Find where the given text appears and provide that cell's center as [X, Y] coordinate. 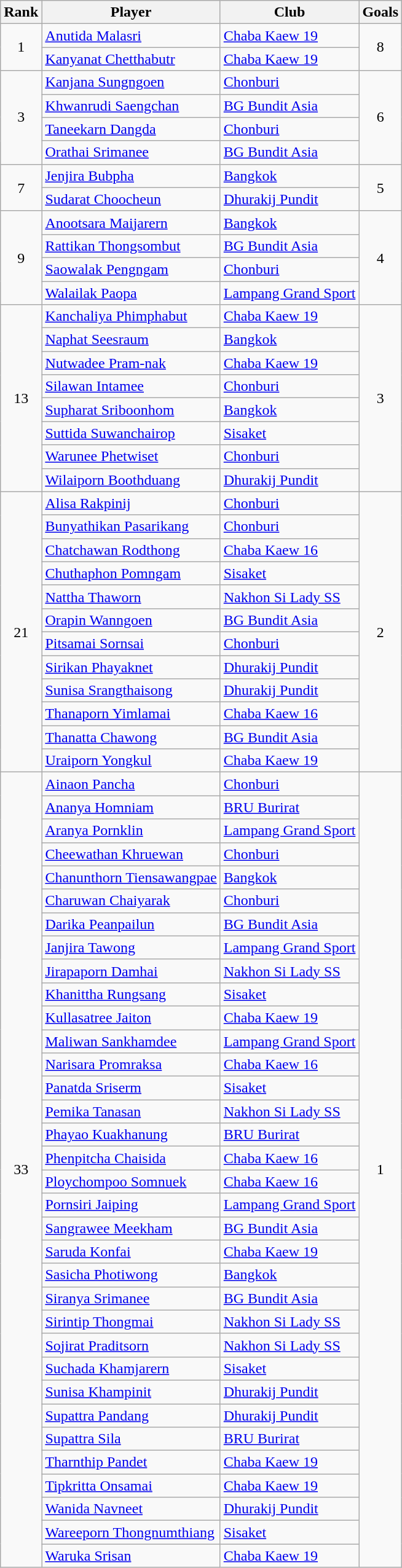
33 [21, 1170]
Walailak Paopa [131, 293]
Ploychompoo Somnuek [131, 1182]
8 [380, 47]
Suchada Khamjarern [131, 1368]
Pemika Tanasan [131, 1111]
Club [290, 12]
Goals [380, 12]
Khwanrudi Saengchan [131, 106]
Supattra Pandang [131, 1415]
Thanatta Chawong [131, 737]
Chuthaphon Pomngam [131, 573]
Sunisa Khampinit [131, 1392]
Sunisa Srangthaisong [131, 691]
Pitsamai Sornsai [131, 643]
Phenpitcha Chaisida [131, 1158]
Charuwan Chaiyarak [131, 901]
Jirapaporn Damhai [131, 971]
Nutwadee Pram-nak [131, 363]
Sirintip Thongmai [131, 1322]
Wareeporn Thongnumthiang [131, 1532]
13 [21, 398]
Tipkritta Onsamai [131, 1486]
Ainaon Pancha [131, 784]
Bunyathikan Pasarikang [131, 527]
Naphat Seesraum [131, 340]
Sirikan Phayaknet [131, 667]
Warunee Phetwiset [131, 457]
Narisara Promraksa [131, 1065]
Anootsara Maijarern [131, 222]
Kanyanat Chetthabutr [131, 59]
Siranya Srimanee [131, 1298]
Phayao Kuakhanung [131, 1135]
Sasicha Photiwong [131, 1275]
Saowalak Pengngam [131, 269]
Sudarat Choocheun [131, 199]
6 [380, 117]
Taneekarn Dangda [131, 129]
Darika Peanpailun [131, 924]
Panatda Sriserm [131, 1088]
Chanunthorn Tiensawangpae [131, 877]
Janjira Tawong [131, 947]
Thanaporn Yimlamai [131, 714]
Rattikan Thongsombut [131, 246]
Aranya Pornklin [131, 831]
Supharat Sriboonhom [131, 410]
Orapin Wanngoen [131, 620]
Sojirat Praditsorn [131, 1345]
21 [21, 632]
5 [380, 187]
2 [380, 632]
Player [131, 12]
Saruda Konfai [131, 1252]
Supattra Sila [131, 1439]
7 [21, 187]
Suttida Suwanchairop [131, 433]
9 [21, 257]
Jenjira Bubpha [131, 176]
Pornsiri Jaiping [131, 1205]
Rank [21, 12]
Sangrawee Meekham [131, 1228]
Tharnthip Pandet [131, 1462]
Kanchaliya Phimphabut [131, 316]
Kullasatree Jaiton [131, 1017]
Anutida Malasri [131, 36]
Kanjana Sungngoen [131, 82]
Silawan Intamee [131, 386]
Cheewathan Khruewan [131, 854]
Alisa Rakpinij [131, 503]
Waruka Srisan [131, 1556]
Orathai Srimanee [131, 152]
Nattha Thaworn [131, 597]
Wanida Navneet [131, 1509]
Chatchawan Rodthong [131, 550]
Ananya Homniam [131, 807]
Uraiporn Yongkul [131, 761]
4 [380, 257]
Maliwan Sankhamdee [131, 1041]
Wilaiporn Boothduang [131, 480]
Khanittha Rungsang [131, 994]
